For the text-containing cell, return its midpoint in (x, y) coordinate format. 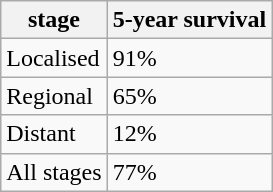
77% (190, 172)
91% (190, 58)
65% (190, 96)
Distant (54, 134)
5-year survival (190, 20)
Regional (54, 96)
stage (54, 20)
Localised (54, 58)
12% (190, 134)
All stages (54, 172)
